Extract the [x, y] coordinate from the center of the cell holding the provided text.  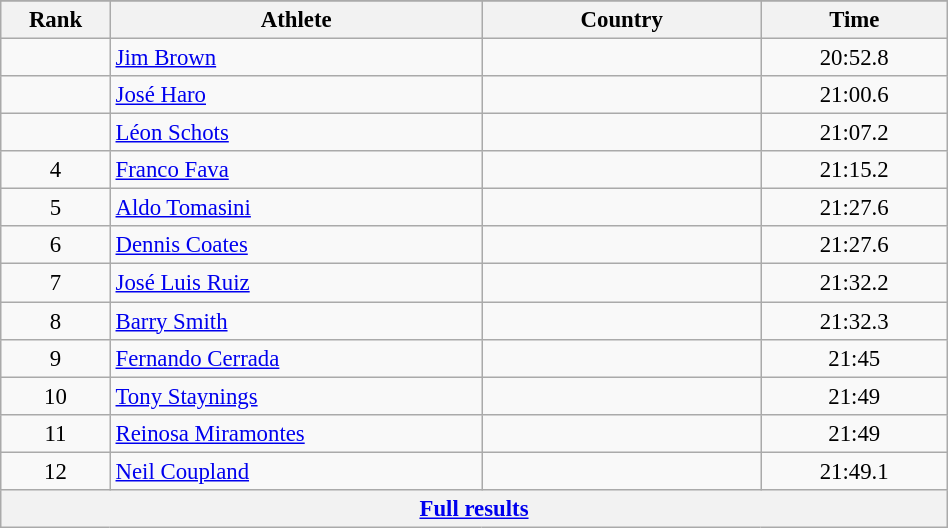
Athlete [296, 20]
21:15.2 [854, 170]
21:32.2 [854, 283]
11 [56, 433]
8 [56, 321]
7 [56, 283]
21:00.6 [854, 95]
21:45 [854, 358]
Fernando Cerrada [296, 358]
4 [56, 170]
5 [56, 208]
Country [622, 20]
José Luis Ruiz [296, 283]
Dennis Coates [296, 245]
Reinosa Miramontes [296, 433]
Aldo Tomasini [296, 208]
Rank [56, 20]
21:32.3 [854, 321]
Time [854, 20]
Full results [474, 509]
21:49.1 [854, 471]
20:52.8 [854, 58]
Neil Coupland [296, 471]
10 [56, 396]
Franco Fava [296, 170]
12 [56, 471]
Jim Brown [296, 58]
Barry Smith [296, 321]
9 [56, 358]
Tony Staynings [296, 396]
21:07.2 [854, 133]
6 [56, 245]
Léon Schots [296, 133]
José Haro [296, 95]
